Detect which cell encompasses the target text, then output its [X, Y] center coordinate. 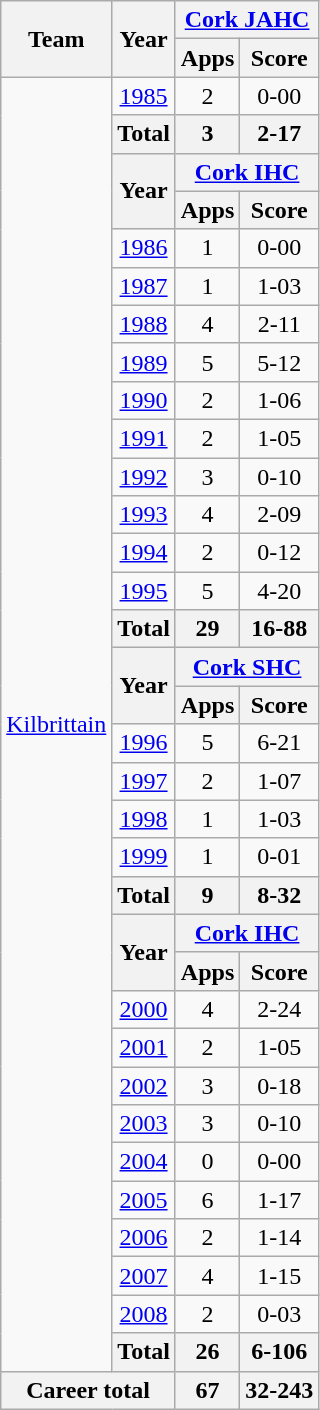
2002 [144, 1085]
2007 [144, 1276]
2-24 [280, 1009]
1999 [144, 857]
26 [207, 1352]
1989 [144, 362]
1987 [144, 286]
0-12 [280, 553]
Team [56, 39]
1992 [144, 477]
1986 [144, 248]
2000 [144, 1009]
Career total [88, 1390]
32-243 [280, 1390]
4-20 [280, 591]
0 [207, 1162]
Kilbrittain [56, 724]
2005 [144, 1200]
1-15 [280, 1276]
8-32 [280, 895]
6-21 [280, 743]
9 [207, 895]
1-17 [280, 1200]
1995 [144, 591]
1994 [144, 553]
1991 [144, 438]
Cork JAHC [246, 20]
0-03 [280, 1314]
2-09 [280, 515]
1-06 [280, 400]
2-11 [280, 324]
1985 [144, 96]
67 [207, 1390]
Cork SHC [246, 667]
1993 [144, 515]
6-106 [280, 1352]
0-01 [280, 857]
1988 [144, 324]
1-14 [280, 1238]
16-88 [280, 629]
2001 [144, 1047]
29 [207, 629]
1990 [144, 400]
1-07 [280, 781]
1997 [144, 781]
5-12 [280, 362]
2008 [144, 1314]
2006 [144, 1238]
1998 [144, 819]
2004 [144, 1162]
2003 [144, 1124]
0-18 [280, 1085]
6 [207, 1200]
1996 [144, 743]
2-17 [280, 134]
